Scan for the cell matching the given text and deliver its (X, Y) coordinate at center. 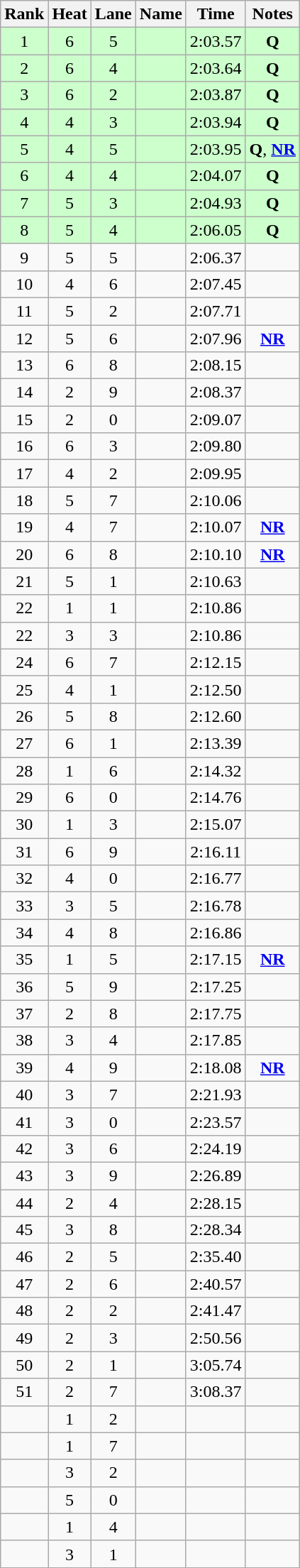
2:07.45 (216, 284)
21 (24, 581)
36 (24, 987)
2:07.71 (216, 311)
2:16.78 (216, 906)
20 (24, 554)
2:12.60 (216, 716)
2:10.63 (216, 581)
31 (24, 852)
24 (24, 662)
2:41.47 (216, 1311)
35 (24, 960)
2:08.37 (216, 393)
Rank (24, 14)
16 (24, 446)
13 (24, 366)
37 (24, 1014)
41 (24, 1122)
2:12.15 (216, 662)
2:17.25 (216, 987)
43 (24, 1175)
17 (24, 473)
2:03.87 (216, 95)
2:10.10 (216, 554)
2:28.15 (216, 1203)
2:26.89 (216, 1175)
2:03.57 (216, 41)
51 (24, 1392)
2:03.95 (216, 149)
Time (216, 14)
26 (24, 716)
3:08.37 (216, 1392)
2:06.37 (216, 257)
39 (24, 1068)
47 (24, 1284)
Q, NR (272, 149)
19 (24, 527)
2:04.07 (216, 176)
33 (24, 906)
49 (24, 1338)
2:50.56 (216, 1338)
50 (24, 1365)
11 (24, 311)
15 (24, 420)
2:07.96 (216, 339)
29 (24, 798)
44 (24, 1203)
Name (160, 14)
12 (24, 339)
2:10.06 (216, 500)
2:14.32 (216, 770)
Notes (272, 14)
40 (24, 1095)
14 (24, 393)
2:06.05 (216, 230)
2:21.93 (216, 1095)
2:40.57 (216, 1284)
2:08.15 (216, 366)
25 (24, 689)
2:16.11 (216, 852)
2:17.85 (216, 1041)
2:15.07 (216, 825)
Heat (70, 14)
2:09.80 (216, 446)
2:18.08 (216, 1068)
2:09.07 (216, 420)
45 (24, 1230)
2:10.07 (216, 527)
42 (24, 1148)
Lane (113, 14)
2:24.19 (216, 1148)
18 (24, 500)
2:23.57 (216, 1122)
27 (24, 743)
2:13.39 (216, 743)
2:04.93 (216, 203)
30 (24, 825)
2:14.76 (216, 798)
28 (24, 770)
2:16.77 (216, 879)
2:35.40 (216, 1257)
48 (24, 1311)
38 (24, 1041)
2:03.64 (216, 68)
2:12.50 (216, 689)
2:16.86 (216, 933)
2:03.94 (216, 122)
2:17.75 (216, 1014)
46 (24, 1257)
10 (24, 284)
2:09.95 (216, 473)
34 (24, 933)
2:17.15 (216, 960)
3:05.74 (216, 1365)
32 (24, 879)
2:28.34 (216, 1230)
